Extract the [X, Y] coordinate from the center of the cell holding the provided text.  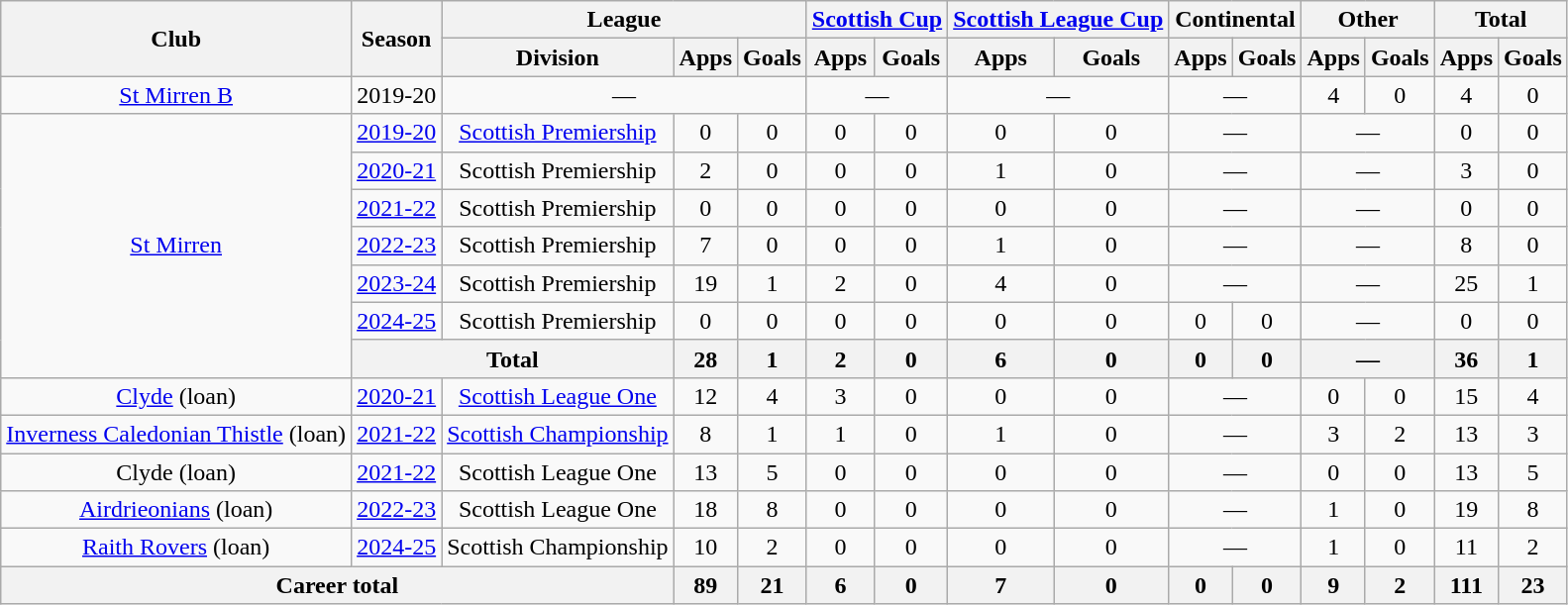
10 [705, 548]
11 [1466, 548]
St Mirren [176, 246]
St Mirren B [176, 95]
25 [1466, 283]
Continental [1235, 20]
Season [396, 39]
111 [1466, 585]
Club [176, 39]
Raith Rovers (loan) [176, 548]
23 [1533, 585]
Division [558, 57]
15 [1466, 396]
Inverness Caledonian Thistle (loan) [176, 434]
21 [773, 585]
2023-24 [396, 283]
Airdrieonians (loan) [176, 510]
12 [705, 396]
28 [705, 358]
Career total [337, 585]
Scottish Cup [877, 20]
36 [1466, 358]
9 [1333, 585]
Other [1368, 20]
League [624, 20]
18 [705, 510]
89 [705, 585]
Scottish League Cup [1058, 20]
